For the text-containing cell, return its midpoint in [X, Y] coordinate format. 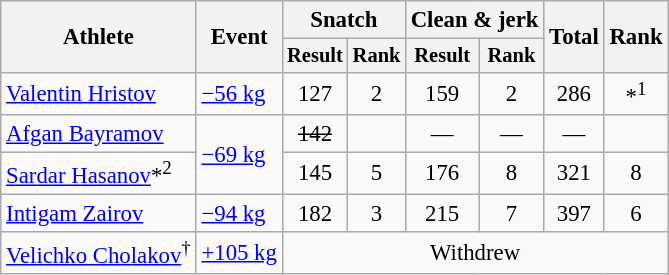
3 [377, 213]
Total [574, 36]
321 [574, 173]
6 [636, 213]
286 [574, 93]
Sardar Hasanov*2 [98, 173]
−94 kg [239, 213]
142 [315, 133]
145 [315, 173]
176 [442, 173]
5 [377, 173]
Velichko Cholakov† [98, 253]
182 [315, 213]
Event [239, 36]
−56 kg [239, 93]
Athlete [98, 36]
−69 kg [239, 154]
215 [442, 213]
Withdrew [475, 253]
Snatch [344, 20]
Valentin Hristov [98, 93]
Clean & jerk [474, 20]
159 [442, 93]
127 [315, 93]
397 [574, 213]
+105 kg [239, 253]
*1 [636, 93]
Intigam Zairov [98, 213]
Afgan Bayramov [98, 133]
7 [512, 213]
